Pinpoint the cell where the given text exists, returning its [x, y] midpoint coordinate. 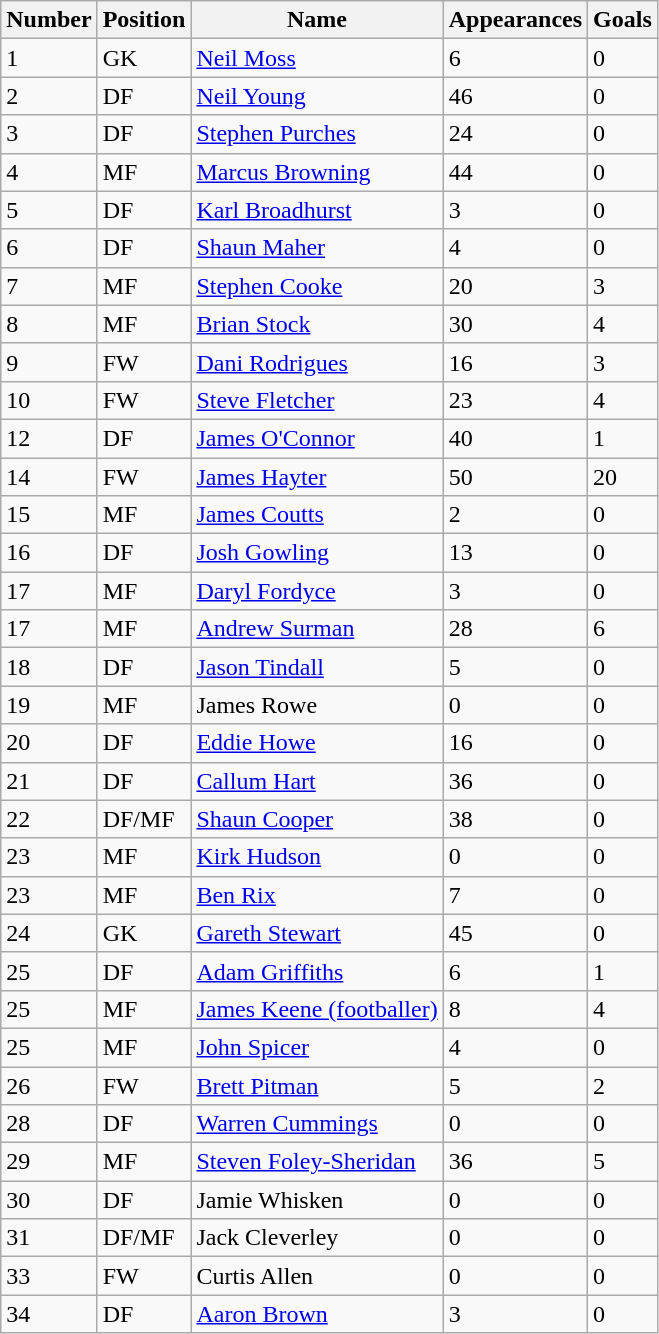
Kirk Hudson [317, 857]
12 [49, 438]
Shaun Cooper [317, 819]
9 [49, 362]
15 [49, 515]
13 [515, 553]
James Keene (footballer) [317, 1009]
Josh Gowling [317, 553]
Neil Young [317, 96]
34 [49, 1314]
Callum Hart [317, 781]
Jason Tindall [317, 667]
Steven Foley-Sheridan [317, 1162]
44 [515, 172]
Gareth Stewart [317, 933]
Dani Rodrigues [317, 362]
40 [515, 438]
46 [515, 96]
Goals [623, 20]
38 [515, 819]
45 [515, 933]
19 [49, 705]
Jack Cleverley [317, 1238]
Karl Broadhurst [317, 210]
James O'Connor [317, 438]
Warren Cummings [317, 1124]
Brian Stock [317, 324]
James Coutts [317, 515]
Appearances [515, 20]
Daryl Fordyce [317, 591]
Eddie Howe [317, 743]
10 [49, 400]
Ben Rix [317, 895]
Stephen Purches [317, 134]
Steve Fletcher [317, 400]
31 [49, 1238]
James Hayter [317, 477]
Brett Pitman [317, 1085]
21 [49, 781]
Adam Griffiths [317, 971]
50 [515, 477]
Neil Moss [317, 58]
Aaron Brown [317, 1314]
James Rowe [317, 705]
Number [49, 20]
26 [49, 1085]
14 [49, 477]
22 [49, 819]
33 [49, 1276]
Jamie Whisken [317, 1200]
18 [49, 667]
Curtis Allen [317, 1276]
John Spicer [317, 1047]
29 [49, 1162]
Shaun Maher [317, 248]
Name [317, 20]
Position [144, 20]
Stephen Cooke [317, 286]
Andrew Surman [317, 629]
Marcus Browning [317, 172]
